Return [x, y] of the center of cell containing provided text 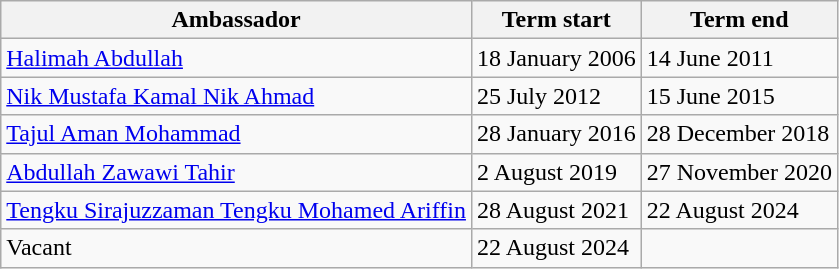
Tajul Aman Mohammad [236, 134]
Tengku Sirajuzzaman Tengku Mohamed Ariffin [236, 210]
28 August 2021 [556, 210]
28 December 2018 [739, 134]
2 August 2019 [556, 172]
Abdullah Zawawi Tahir [236, 172]
25 July 2012 [556, 96]
15 June 2015 [739, 96]
18 January 2006 [556, 58]
14 June 2011 [739, 58]
Term start [556, 20]
Ambassador [236, 20]
Halimah Abdullah [236, 58]
28 January 2016 [556, 134]
Term end [739, 20]
Vacant [236, 248]
27 November 2020 [739, 172]
Nik Mustafa Kamal Nik Ahmad [236, 96]
